Pinpoint the cell where the given text exists, returning its (x, y) midpoint coordinate. 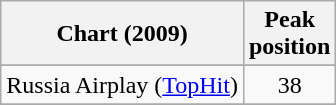
Peakposition (289, 34)
38 (289, 85)
Russia Airplay (TopHit) (122, 85)
Chart (2009) (122, 34)
